Search for the cell housing the specified text and yield its (X, Y) center coordinate. 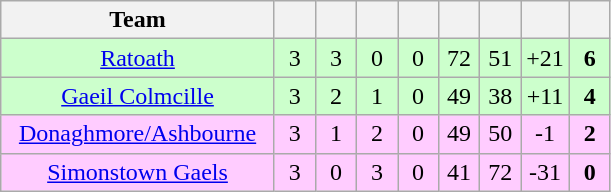
41 (460, 172)
Team (138, 20)
6 (590, 58)
Simonstown Gaels (138, 172)
+21 (546, 58)
Ratoath (138, 58)
51 (500, 58)
Gaeil Colmcille (138, 96)
-1 (546, 134)
4 (590, 96)
50 (500, 134)
Donaghmore/Ashbourne (138, 134)
-31 (546, 172)
38 (500, 96)
+11 (546, 96)
